Locate the cell with the specified text and output its (X, Y) center coordinate. 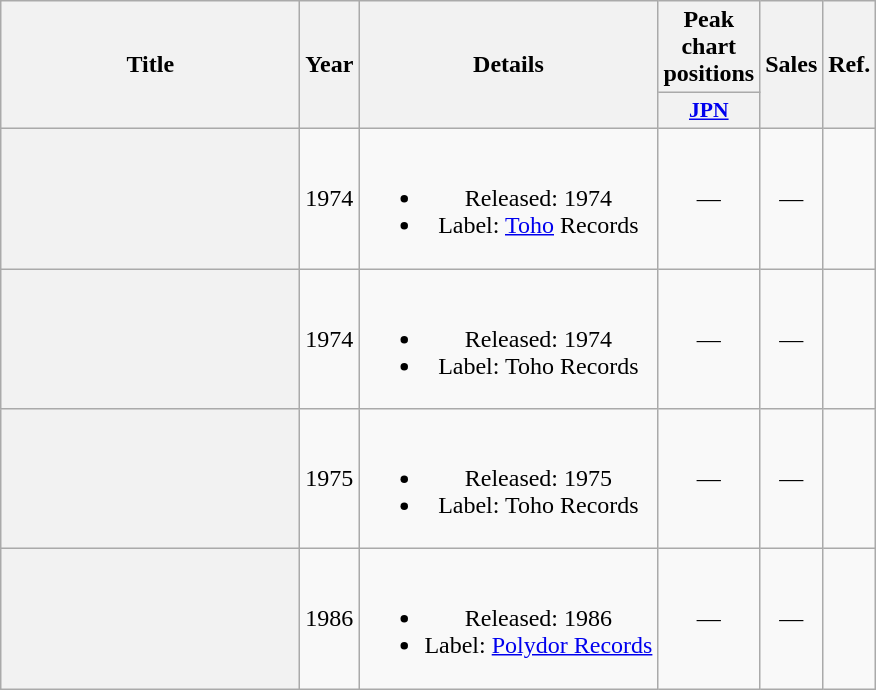
Peak chart positions (709, 47)
Title (150, 65)
1986 (330, 619)
Released: 1986Label: Polydor Records (508, 619)
Ref. (850, 65)
1975 (330, 479)
Released: 1975Label: Toho Records (508, 479)
Year (330, 65)
Sales (792, 65)
JPN (709, 111)
Details (508, 65)
